Locate the cell with the specified text and output its (X, Y) center coordinate. 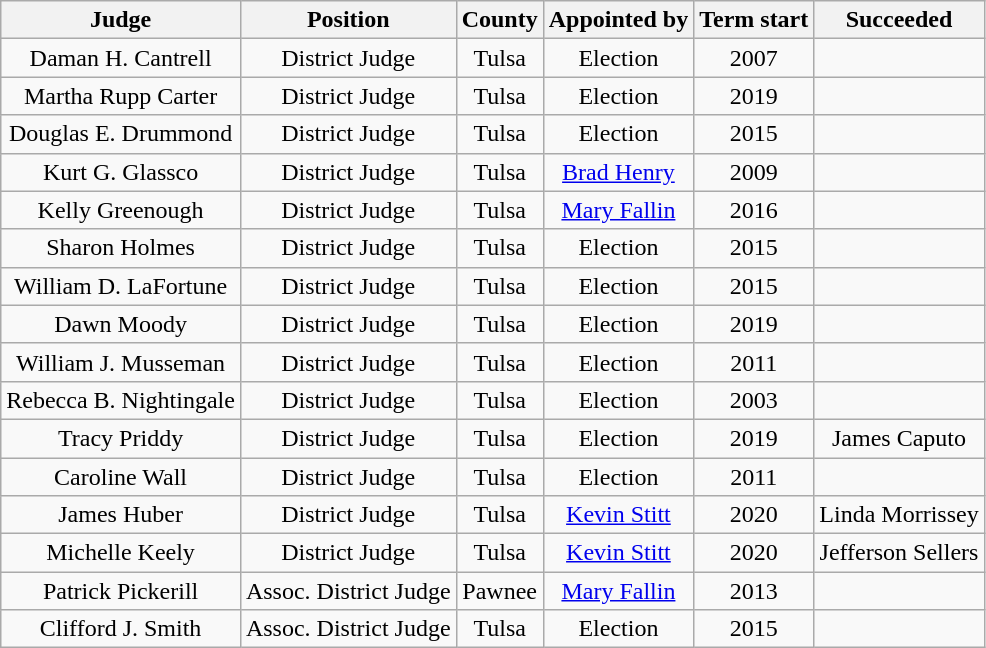
County (500, 20)
Daman H. Cantrell (121, 58)
James Caputo (899, 438)
Tracy Priddy (121, 438)
2007 (754, 58)
2013 (754, 591)
Douglas E. Drummond (121, 134)
Patrick Pickerill (121, 591)
2016 (754, 210)
2003 (754, 400)
Kurt G. Glassco (121, 172)
Dawn Moody (121, 324)
James Huber (121, 515)
Jefferson Sellers (899, 553)
Clifford J. Smith (121, 629)
Judge (121, 20)
Pawnee (500, 591)
Brad Henry (618, 172)
Sharon Holmes (121, 248)
William D. LaFortune (121, 286)
William J. Musseman (121, 362)
Michelle Keely (121, 553)
Term start (754, 20)
Kelly Greenough (121, 210)
Linda Morrissey (899, 515)
Position (348, 20)
Rebecca B. Nightingale (121, 400)
Caroline Wall (121, 477)
Appointed by (618, 20)
Succeeded (899, 20)
2009 (754, 172)
Martha Rupp Carter (121, 96)
